Return (X, Y) of the center of cell containing provided text 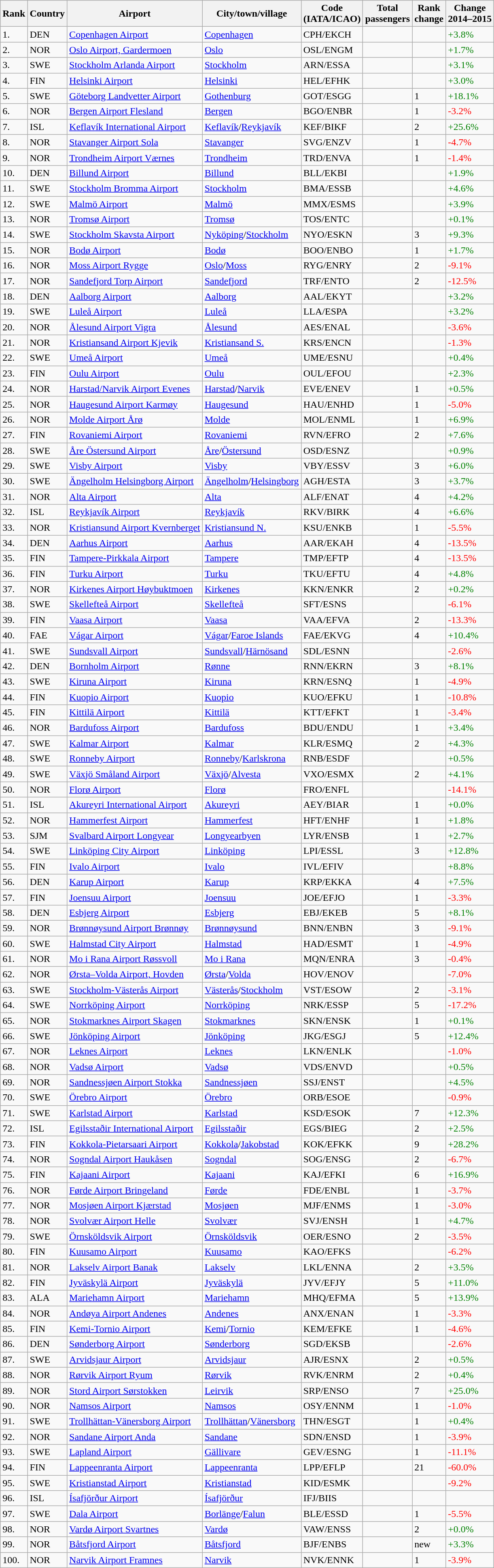
Karup (252, 882)
BLE/ESSD (332, 1514)
-13.3% (470, 620)
Örnsköldsvik (252, 1236)
Akureyri (252, 805)
59. (14, 928)
Ålesund Airport Vigra (135, 327)
6 (429, 1174)
Stokmarknes (252, 1021)
Sogndal (252, 1159)
Vadsø (252, 1067)
Esbjerg Airport (135, 913)
Bodø (252, 250)
Sandnessjøen Airport Stokka (135, 1082)
Sønderborg Airport (135, 1344)
Tampere (252, 558)
+12.8% (470, 851)
RKV/BIRK (332, 512)
RNB/ESDF (332, 759)
73. (14, 1144)
+25.6% (470, 127)
Narvik (252, 1560)
Sandane (252, 1437)
+3.9% (470, 204)
Vágar/Faroe Islands (252, 635)
ALF/ENAT (332, 497)
Vaasa (252, 620)
City/town/village (252, 14)
Båtsfjord (252, 1545)
12. (14, 204)
Esbjerg (252, 913)
82. (14, 1283)
Ronneby/Karlskrona (252, 759)
+28.2% (470, 1144)
Sundsvall Airport (135, 651)
HOV/ENOV (332, 974)
80. (14, 1252)
46. (14, 728)
27. (14, 435)
+13.9% (470, 1298)
Turku Airport (135, 574)
+2.5% (470, 1128)
75. (14, 1174)
+7.5% (470, 882)
Vadsø Airport (135, 1067)
28. (14, 451)
Karlstad Airport (135, 1113)
Oulu Airport (135, 373)
TRF/ENTO (332, 281)
Florø (252, 789)
69. (14, 1082)
ALA (47, 1298)
93. (14, 1452)
-11.1% (470, 1452)
Keflavík International Airport (135, 127)
Lapland Airport (135, 1452)
7. (14, 127)
FAE (47, 635)
+6.9% (470, 419)
VAA/EFVA (332, 620)
32. (14, 512)
Örnsköldsvik Airport (135, 1236)
66. (14, 1036)
Sandefjord (252, 281)
77. (14, 1206)
RVN/EFRO (332, 435)
38. (14, 604)
Keflavík/Reykjavík (252, 127)
Namsos Airport (135, 1406)
-1.3% (470, 343)
14. (14, 235)
Sandnessjøen (252, 1082)
100. (14, 1560)
Aalborg Airport (135, 296)
Oslo/Moss (252, 266)
Kokkola-Pietarsaari Airport (135, 1144)
Kajaani Airport (135, 1174)
Luleå Airport (135, 312)
+10.4% (470, 635)
VBY/ESSV (332, 466)
Stockholm Arlanda Airport (135, 65)
Sogndal Airport Haukåsen (135, 1159)
Kalmar (252, 743)
-3.0% (470, 1206)
AJR/ESNX (332, 1360)
Mo i Rana (252, 959)
Kirkenes (252, 589)
Copenhagen Airport (135, 34)
25. (14, 404)
OSL/ENGM (332, 50)
Luleå (252, 312)
+3.5% (470, 1267)
Sundsvall/Härnösand (252, 651)
Mosjøen Airport Kjærstad (135, 1206)
Båtsfjord Airport (135, 1545)
-0.4% (470, 959)
SRP/ENSO (332, 1390)
Bardufoss Airport (135, 728)
Leknes (252, 1051)
Harstad/Narvik Airport Evenes (135, 389)
BLL/EKBI (332, 173)
Kristianstad (252, 1483)
22. (14, 358)
Bornholm Airport (135, 666)
+3.0% (470, 81)
Haugesund (252, 404)
17. (14, 281)
Jyväskylä Airport (135, 1283)
ANX/ENAN (332, 1313)
Svolvær Airport Helle (135, 1221)
Ísafjörður Airport (135, 1498)
41. (14, 651)
OER/ESNO (332, 1236)
SGD/EKSB (332, 1344)
Haugesund Airport Karmøy (135, 404)
EVE/ENEV (332, 389)
Visby Airport (135, 466)
SOG/ENSG (332, 1159)
85. (14, 1329)
-3.2% (470, 111)
Mariehamn (252, 1298)
Vaasa Airport (135, 620)
KSD/ESOK (332, 1113)
Billund (252, 173)
+12.4% (470, 1036)
Kuopio (252, 697)
Vardø (252, 1529)
GOT/ESGG (332, 96)
TRD/ENVA (332, 157)
Change2014–2015 (470, 14)
Country (47, 14)
23. (14, 373)
Ivalo (252, 866)
-1.4% (470, 157)
+2.3% (470, 373)
53. (14, 836)
Reykjavík Airport (135, 512)
Aarhus Airport (135, 543)
Egilsstaðir International Airport (135, 1128)
KTT/EFKT (332, 713)
72. (14, 1128)
+4.7% (470, 1221)
51. (14, 805)
OUL/EFOU (332, 373)
61. (14, 959)
LKL/ENNA (332, 1267)
Rank (14, 14)
AGH/ESTA (332, 481)
Trondheim (252, 157)
+4.6% (470, 188)
40. (14, 635)
Trollhättan-Vänersborg Airport (135, 1421)
Jönköping (252, 1036)
NVK/ENNK (332, 1560)
94. (14, 1468)
new (429, 1545)
62. (14, 974)
VST/ESOW (332, 990)
Örebro Airport (135, 1098)
Førde Airport Bringeland (135, 1190)
Rankchange (429, 14)
30. (14, 481)
-5.0% (470, 404)
Växjö Småland Airport (135, 774)
Stockholm-Västerås Airport (135, 990)
Nyköping/Stockholm (252, 235)
Turku (252, 574)
VDS/ENVD (332, 1067)
HEL/EFHK (332, 81)
Namsos (252, 1406)
Aarhus (252, 543)
Ørsta/Volda (252, 974)
5. (14, 96)
Trondheim Airport Værnes (135, 157)
Ørsta–Volda Airport, Hovden (135, 974)
Moss Airport Rygge (135, 266)
60. (14, 944)
Oslo Airport, Gardermoen (135, 50)
+3.1% (470, 65)
Gothenburg (252, 96)
15. (14, 250)
29. (14, 466)
Andenes (252, 1313)
57. (14, 897)
+16.9% (470, 1174)
-9.2% (470, 1483)
Sandefjord Torp Airport (135, 281)
Umeå (252, 358)
Vardø Airport Svartnes (135, 1529)
84. (14, 1313)
OSY/ENNM (332, 1406)
86. (14, 1344)
Halmstad (252, 944)
91. (14, 1421)
Svalbard Airport Longyear (135, 836)
NRK/ESSP (332, 1005)
11. (14, 188)
Hammerfest Airport (135, 820)
2. (14, 50)
Lappeenranta (252, 1468)
55. (14, 866)
Alta Airport (135, 497)
Umeå Airport (135, 358)
Longyearbyen (252, 836)
Malmö Airport (135, 204)
Brønnøysund (252, 928)
Trollhättan/Vänersborg (252, 1421)
-3.7% (470, 1190)
NYO/ESKN (332, 235)
Bardufoss (252, 728)
49. (14, 774)
BNN/ENBN (332, 928)
Ålesund (252, 327)
+6.0% (470, 466)
88. (14, 1375)
KUO/EFKU (332, 697)
78. (14, 1221)
Växjö/Alvesta (252, 774)
Örebro (252, 1098)
19. (14, 312)
MQN/ENRA (332, 959)
Joensuu Airport (135, 897)
Oslo (252, 50)
36. (14, 574)
Kittilä (252, 713)
Rørvik Airport Ryum (135, 1375)
44. (14, 697)
Åre Östersund Airport (135, 451)
+3.7% (470, 481)
BGO/ENBR (332, 111)
98. (14, 1529)
AAR/EKAH (332, 543)
BMA/ESSB (332, 188)
71. (14, 1113)
Kristianstad Airport (135, 1483)
KRN/ESNQ (332, 681)
97. (14, 1514)
Ronneby Airport (135, 759)
-3.6% (470, 327)
SDN/ENSD (332, 1437)
Kiruna (252, 681)
ARN/ESSA (332, 65)
54. (14, 851)
IFJ/BIIS (332, 1498)
-10.8% (470, 697)
-4.7% (470, 142)
BJF/ENBS (332, 1545)
Aalborg (252, 296)
VXO/ESMX (332, 774)
Joensuu (252, 897)
+18.1% (470, 96)
+4.2% (470, 497)
Kirkenes Airport Høybuktmoen (135, 589)
LPI/ESSL (332, 851)
UME/ESNU (332, 358)
+4.3% (470, 743)
-12.5% (470, 281)
SFT/ESNS (332, 604)
BDU/ENDU (332, 728)
HAU/ENHD (332, 404)
Rørvik (252, 1375)
Karlstad (252, 1113)
31. (14, 497)
95. (14, 1483)
8. (14, 142)
Skellefteå (252, 604)
-3.4% (470, 713)
Leknes Airport (135, 1051)
Narvik Airport Framnes (135, 1560)
KEM/EFKE (332, 1329)
Harstad/Narvik (252, 389)
68. (14, 1067)
EBJ/EKEB (332, 913)
Visby (252, 466)
Vágar Airport (135, 635)
Stavanger Airport Sola (135, 142)
Ivalo Airport (135, 866)
Lappeenranta Airport (135, 1468)
SKN/ENSK (332, 1021)
Halmstad City Airport (135, 944)
OSD/ESNZ (332, 451)
-6.1% (470, 604)
Kalmar Airport (135, 743)
Jyväskylä (252, 1283)
Molde Airport Årø (135, 419)
Copenhagen (252, 34)
Norrköping (252, 1005)
+7.6% (470, 435)
+4.5% (470, 1082)
Tampere-Pirkkala Airport (135, 558)
ORB/ESOE (332, 1098)
74. (14, 1159)
RNN/EKRN (332, 666)
+8.8% (470, 866)
Kittilä Airport (135, 713)
34. (14, 543)
AES/ENAL (332, 327)
89. (14, 1390)
+3.3% (470, 1545)
45. (14, 713)
24. (14, 389)
Stockholm Skavsta Airport (135, 235)
KEF/BIKF (332, 127)
Mo i Rana Airport Røssvoll (135, 959)
Kuopio Airport (135, 697)
Arvidsjaur Airport (135, 1360)
Lakselv (252, 1267)
18. (14, 296)
THN/ESGT (332, 1421)
Kuusamo Airport (135, 1252)
Mosjøen (252, 1206)
Kemi-Tornio Airport (135, 1329)
13. (14, 219)
Ísafjörður (252, 1498)
10. (14, 173)
SDL/ESNN (332, 651)
Akureyri International Airport (135, 805)
63. (14, 990)
Kemi/Tornio (252, 1329)
GEV/ESNG (332, 1452)
-60.0% (470, 1468)
RVK/ENRM (332, 1375)
43. (14, 681)
SVJ/ENSH (332, 1221)
AEY/BIAR (332, 805)
-3.1% (470, 990)
+4.1% (470, 774)
LLA/ESPA (332, 312)
Billund Airport (135, 173)
Stavanger (252, 142)
Dala Airport (135, 1514)
Førde (252, 1190)
65. (14, 1021)
Arvidsjaur (252, 1360)
Åre/Östersund (252, 451)
LKN/ENLK (332, 1051)
CPH/EKCH (332, 34)
81. (14, 1267)
96. (14, 1498)
SJM (47, 836)
+2.7% (470, 836)
KKN/ENKR (332, 589)
EGS/BIEG (332, 1128)
Kokkola/Jakobstad (252, 1144)
35. (14, 558)
Kristiansand Airport Kjevik (135, 343)
+9.3% (470, 235)
Tromsø Airport (135, 219)
Kiruna Airport (135, 681)
+12.3% (470, 1113)
87. (14, 1360)
+1.9% (470, 173)
-17.2% (470, 1005)
-0.9% (470, 1098)
Tromsø (252, 219)
FAE/EKVG (332, 635)
Jönköping Airport (135, 1036)
Kristiansund N. (252, 528)
Totalpassengers (388, 14)
KSU/ENKB (332, 528)
Skellefteå Airport (135, 604)
Lakselv Airport Banak (135, 1267)
Code(IATA/ICAO) (332, 14)
VAW/ENSS (332, 1529)
9. (14, 157)
+1.8% (470, 820)
39. (14, 620)
JYV/EFJY (332, 1283)
HFT/ENHF (332, 820)
+6.6% (470, 512)
IVL/EFIV (332, 866)
TOS/ENTC (332, 219)
Helsinki (252, 81)
JKG/ESGJ (332, 1036)
Karup Airport (135, 882)
Kuusamo (252, 1252)
BOO/ENBO (332, 250)
47. (14, 743)
Sønderborg (252, 1344)
33. (14, 528)
Sandane Airport Anda (135, 1437)
90. (14, 1406)
20. (14, 327)
Kajaani (252, 1174)
KID/ESMK (332, 1483)
Kristiansand S. (252, 343)
Alta (252, 497)
MJF/ENMS (332, 1206)
Hammerfest (252, 820)
TMP/EFTP (332, 558)
50. (14, 789)
52. (14, 820)
Borlänge/Falun (252, 1514)
79. (14, 1236)
Airport (135, 14)
Florø Airport (135, 789)
9 (429, 1144)
KAJ/EFKI (332, 1174)
Kristiansund Airport Kvernberget (135, 528)
Ängelholm/Helsingborg (252, 481)
42. (14, 666)
6. (14, 111)
-6.2% (470, 1252)
-4.6% (470, 1329)
Gällivare (252, 1452)
Oulu (252, 373)
KLR/ESMQ (332, 743)
TKU/EFTU (332, 574)
Linköping (252, 851)
Reykjavík (252, 512)
Helsinki Airport (135, 81)
92. (14, 1437)
KRS/ENCN (332, 343)
+25.0% (470, 1390)
-6.7% (470, 1159)
21 (429, 1468)
Molde (252, 419)
HAD/ESMT (332, 944)
64. (14, 1005)
Malmö (252, 204)
Rovaniemi (252, 435)
Västerås/Stockholm (252, 990)
Norrköping Airport (135, 1005)
67. (14, 1051)
+11.0% (470, 1283)
FDE/ENBL (332, 1190)
70. (14, 1098)
Göteborg Landvetter Airport (135, 96)
Bergen Airport Flesland (135, 111)
Egilsstaðir (252, 1128)
76. (14, 1190)
+3.4% (470, 728)
Mariehamn Airport (135, 1298)
FRO/ENFL (332, 789)
MHQ/EFMA (332, 1298)
21. (14, 343)
1. (14, 34)
-7.0% (470, 974)
Linköping City Airport (135, 851)
37. (14, 589)
MMX/ESMS (332, 204)
+0.9% (470, 451)
26. (14, 419)
KAO/EFKS (332, 1252)
48. (14, 759)
4. (14, 81)
MOL/ENML (332, 419)
LYR/ENSB (332, 836)
SSJ/ENST (332, 1082)
AAL/EKYT (332, 296)
+4.8% (470, 574)
Leirvik (252, 1390)
Stockholm Bromma Airport (135, 188)
KRP/EKKA (332, 882)
Rønne (252, 666)
JOE/EFJO (332, 897)
Svolvær (252, 1221)
Stokmarknes Airport Skagen (135, 1021)
3. (14, 65)
Ängelholm Helsingborg Airport (135, 481)
16. (14, 266)
Brønnøysund Airport Brønnøy (135, 928)
58. (14, 913)
Rovaniemi Airport (135, 435)
SVG/ENZV (332, 142)
56. (14, 882)
99. (14, 1545)
-3.5% (470, 1236)
Bergen (252, 111)
83. (14, 1298)
KOK/EFKK (332, 1144)
LPP/EFLP (332, 1468)
RYG/ENRY (332, 266)
+3.8% (470, 34)
+0.2% (470, 589)
Andøya Airport Andenes (135, 1313)
Bodø Airport (135, 250)
-14.1% (470, 789)
Stord Airport Sørstokken (135, 1390)
